Output the [X, Y] coordinate of the center of the cell containing the given text.  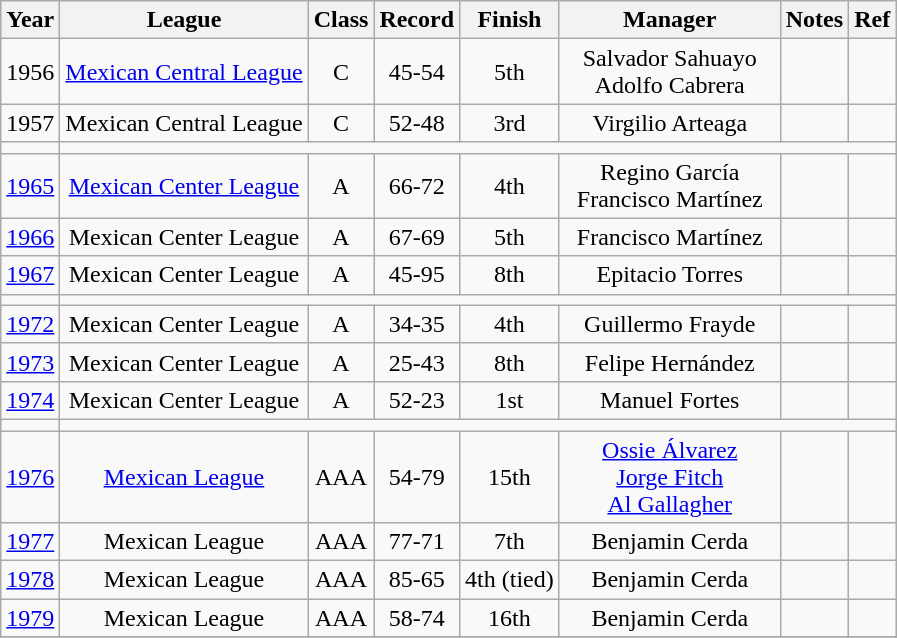
Year [30, 20]
1973 [30, 362]
25-43 [417, 362]
67-69 [417, 237]
1957 [30, 123]
1976 [30, 476]
3rd [510, 123]
1966 [30, 237]
League [184, 20]
Guillermo Frayde [670, 324]
7th [510, 542]
Regino GarcíaFrancisco Martínez [670, 186]
52-23 [417, 400]
34-35 [417, 324]
Manager [670, 20]
Epitacio Torres [670, 275]
85-65 [417, 580]
1967 [30, 275]
15th [510, 476]
Manuel Fortes [670, 400]
45-95 [417, 275]
1979 [30, 618]
Ossie ÁlvarezJorge FitchAl Gallagher [670, 476]
1965 [30, 186]
1978 [30, 580]
Finish [510, 20]
77-71 [417, 542]
Record [417, 20]
4th (tied) [510, 580]
Felipe Hernández [670, 362]
66-72 [417, 186]
1977 [30, 542]
Virgilio Arteaga [670, 123]
Salvador Sahuayo Adolfo Cabrera [670, 72]
1974 [30, 400]
1972 [30, 324]
52-48 [417, 123]
1st [510, 400]
58-74 [417, 618]
Ref [872, 20]
Class [341, 20]
45-54 [417, 72]
Notes [814, 20]
54-79 [417, 476]
Francisco Martínez [670, 237]
1956 [30, 72]
16th [510, 618]
